For the text-containing cell, return its midpoint in [X, Y] coordinate format. 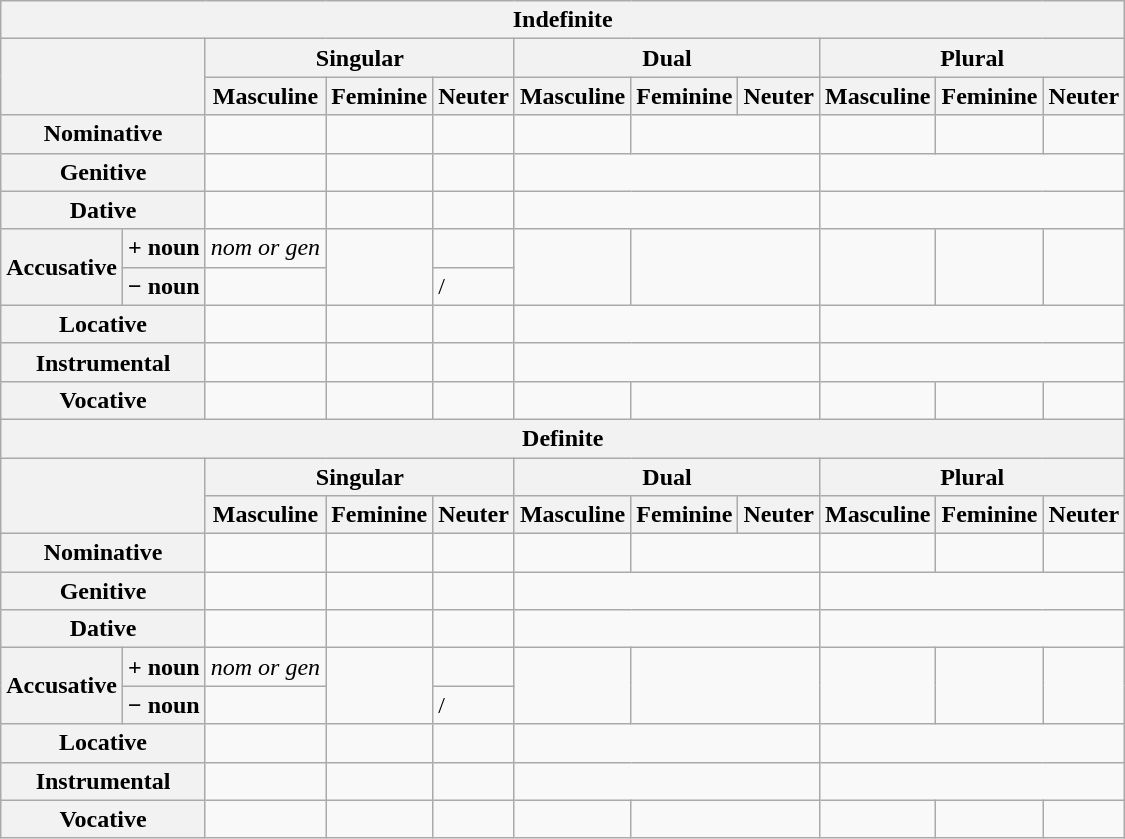
Indefinite [563, 20]
Definite [563, 438]
